Extract the [X, Y] coordinate from the center of the cell holding the provided text.  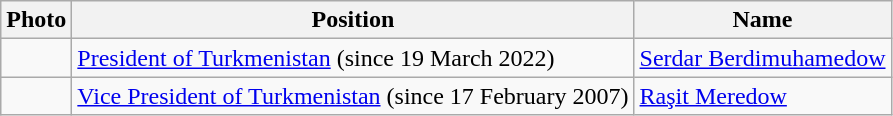
Raşit Meredow [762, 96]
Vice President of Turkmenistan (since 17 February 2007) [353, 96]
Position [353, 20]
Photo [36, 20]
Name [762, 20]
President of Turkmenistan (since 19 March 2022) [353, 58]
Serdar Berdimuhamedow [762, 58]
